Locate the cell with the specified text and output its (x, y) center coordinate. 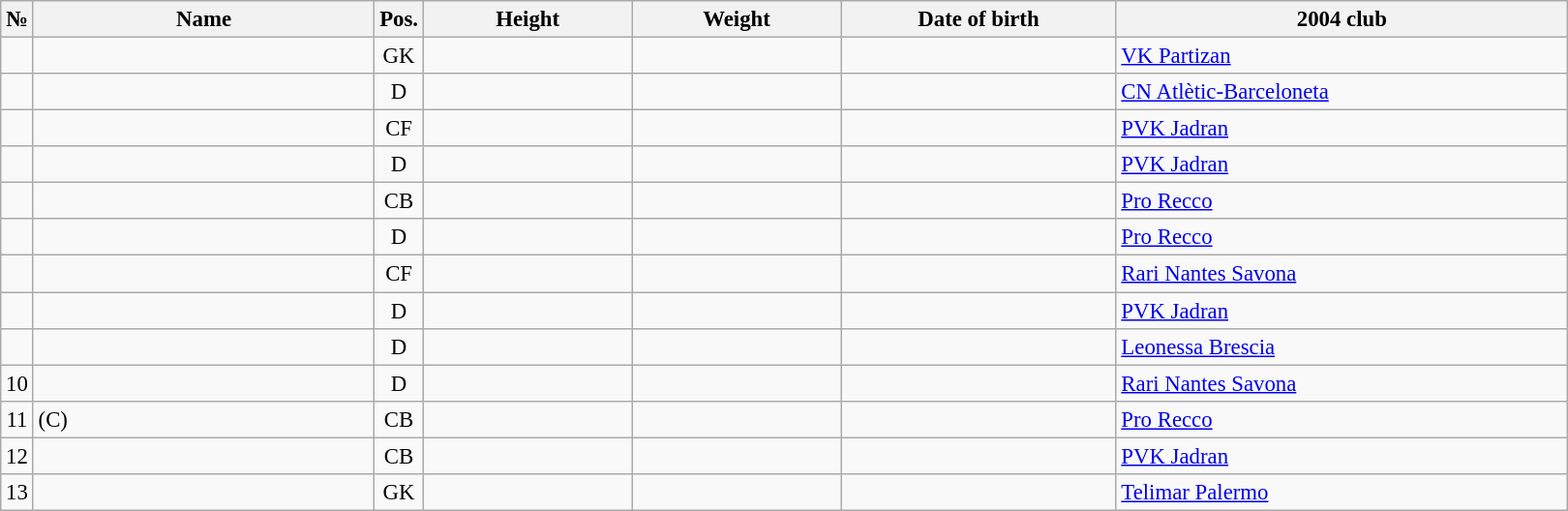
Leonessa Brescia (1342, 346)
12 (17, 456)
Date of birth (979, 19)
Weight (737, 19)
Name (203, 19)
Pos. (399, 19)
VK Partizan (1342, 56)
CN Atlètic-Barceloneta (1342, 92)
13 (17, 493)
2004 club (1342, 19)
Telimar Palermo (1342, 493)
(C) (203, 419)
№ (17, 19)
10 (17, 383)
Height (528, 19)
11 (17, 419)
